Search for the cell housing the specified text and yield its (x, y) center coordinate. 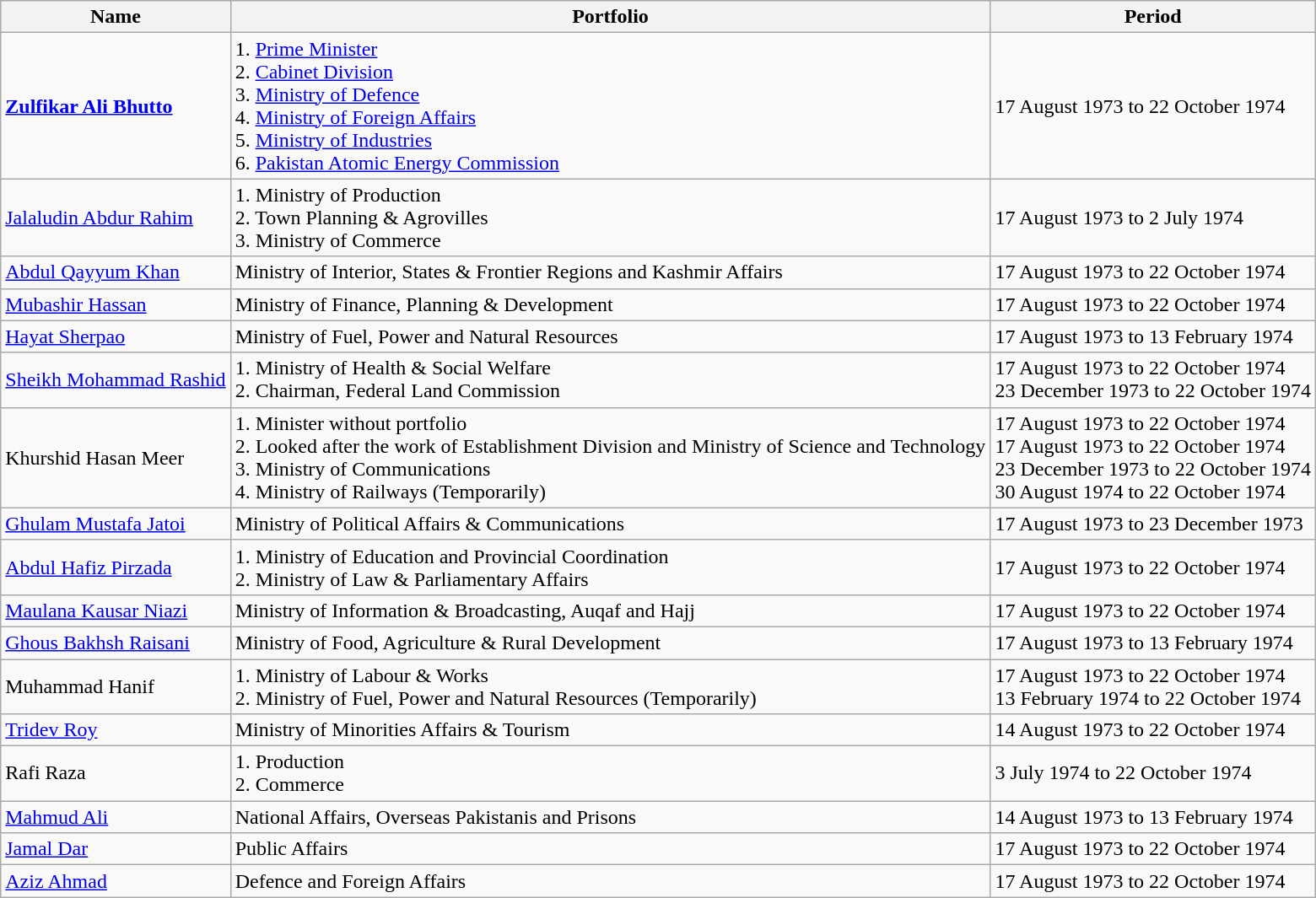
14 August 1973 to 22 October 1974 (1153, 730)
Ministry of Information & Broadcasting, Auqaf and Hajj (611, 610)
Sheikh Mohammad Rashid (116, 379)
Mubashir Hassan (116, 304)
Abdul Hafiz Pirzada (116, 567)
1. Ministry of Labour & Works 2. Ministry of Fuel, Power and Natural Resources (Temporarily) (611, 686)
Ghulam Mustafa Jatoi (116, 524)
Ministry of Fuel, Power and Natural Resources (611, 336)
17 August 1973 to 2 July 1974 (1153, 218)
Ministry of Finance, Planning & Development (611, 304)
Rafi Raza (116, 774)
Public Affairs (611, 849)
1. Ministry of Production 2. Town Planning & Agrovilles 3. Ministry of Commerce (611, 218)
Ministry of Food, Agriculture & Rural Development (611, 643)
17 August 1973 to 22 October 1974 17 August 1973 to 22 October 1974 23 December 1973 to 22 October 1974 30 August 1974 to 22 October 1974 (1153, 457)
Portfolio (611, 17)
Ministry of Interior, States & Frontier Regions and Kashmir Affairs (611, 272)
Tridev Roy (116, 730)
Zulfikar Ali Bhutto (116, 106)
14 August 1973 to 13 February 1974 (1153, 817)
Jamal Dar (116, 849)
Ministry of Political Affairs & Communications (611, 524)
Defence and Foreign Affairs (611, 881)
Name (116, 17)
Aziz Ahmad (116, 881)
Jalaludin Abdur Rahim (116, 218)
National Affairs, Overseas Pakistanis and Prisons (611, 817)
1. Ministry of Education and Provincial Coordination 2. Ministry of Law & Parliamentary Affairs (611, 567)
Hayat Sherpao (116, 336)
17 August 1973 to 22 October 1974 13 February 1974 to 22 October 1974 (1153, 686)
Ministry of Minorities Affairs & Tourism (611, 730)
1. Production 2. Commerce (611, 774)
17 August 1973 to 23 December 1973 (1153, 524)
17 August 1973 to 22 October 1974 23 December 1973 to 22 October 1974 (1153, 379)
Khurshid Hasan Meer (116, 457)
Maulana Kausar Niazi (116, 610)
1. Ministry of Health & Social Welfare 2. Chairman, Federal Land Commission (611, 379)
Period (1153, 17)
Muhammad Hanif (116, 686)
Ghous Bakhsh Raisani (116, 643)
3 July 1974 to 22 October 1974 (1153, 774)
Mahmud Ali (116, 817)
Abdul Qayyum Khan (116, 272)
